Scan for the cell matching the given text and deliver its [x, y] coordinate at center. 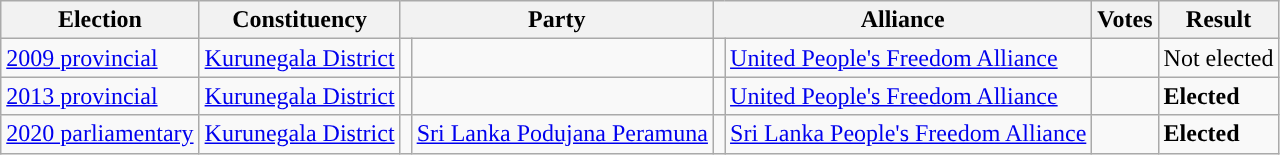
Votes [1125, 20]
Constituency [300, 20]
Not elected [1218, 58]
Election [100, 20]
Sri Lanka People's Freedom Alliance [908, 134]
2009 provincial [100, 58]
Party [556, 20]
Sri Lanka Podujana Peramuna [562, 134]
Result [1218, 20]
2020 parliamentary [100, 134]
2013 provincial [100, 96]
Alliance [902, 20]
